Provide the (X, Y) coordinate of the cell's center where the given text is located.  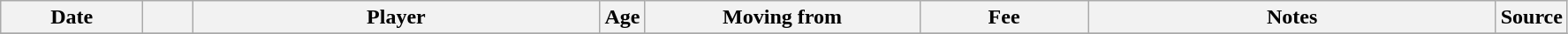
Fee (1004, 17)
Source (1532, 17)
Player (396, 17)
Age (622, 17)
Date (72, 17)
Notes (1292, 17)
Moving from (783, 17)
